Return the (X, Y) coordinate for the center point of the cell that contains the specified text.  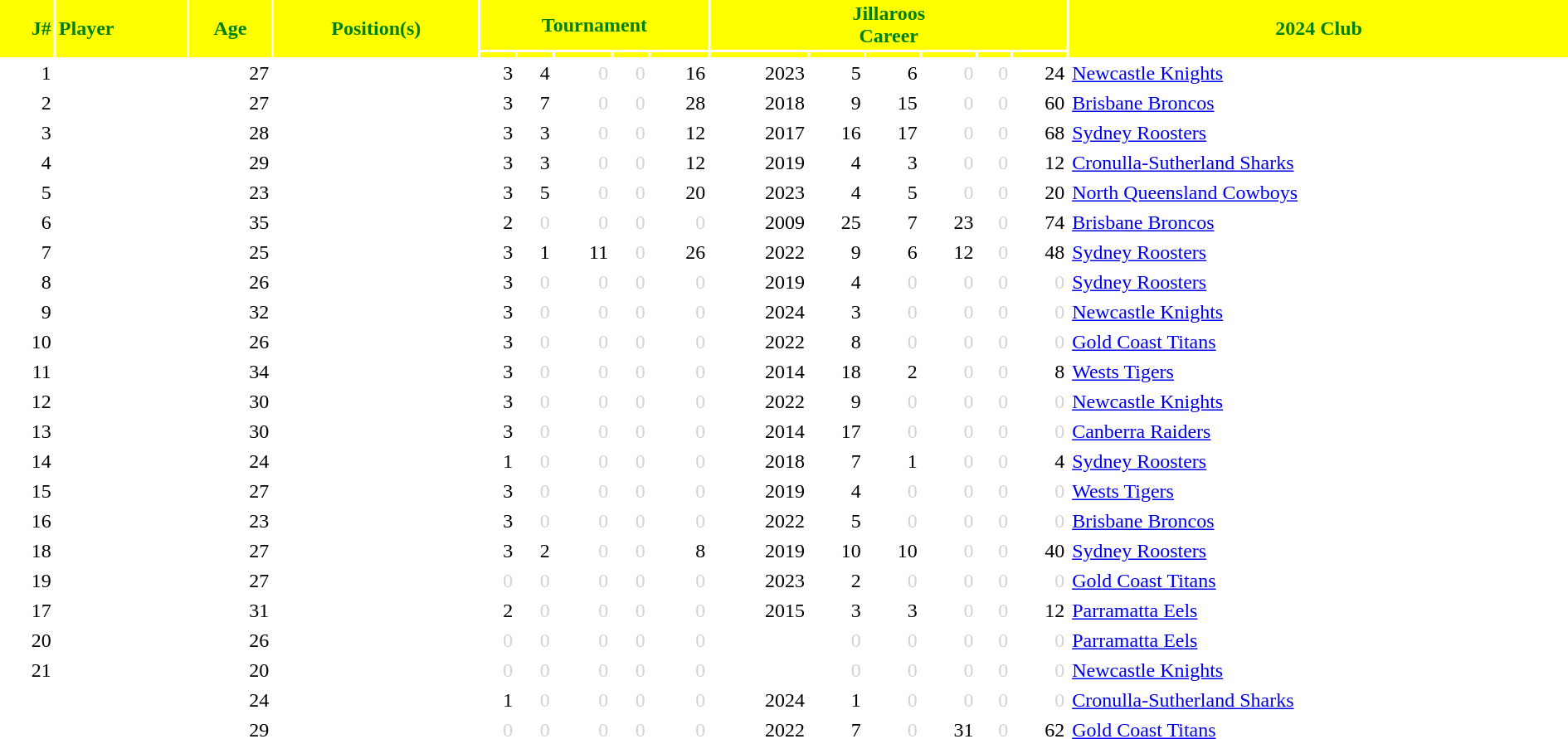
Tournament (595, 25)
74 (1040, 222)
40 (1040, 551)
35 (231, 222)
19 (27, 581)
29 (231, 163)
60 (1040, 103)
Jillaroos Career (889, 25)
31 (231, 610)
2024 Club (1319, 28)
Canberra Raiders (1319, 431)
21 (27, 670)
J# (27, 28)
Player (121, 28)
2015 (758, 610)
North Queensland Cowboys (1319, 192)
Position(s) (376, 28)
34 (231, 372)
68 (1040, 133)
2009 (758, 222)
48 (1040, 252)
Age (231, 28)
13 (27, 431)
32 (231, 312)
2017 (758, 133)
14 (27, 461)
